Locate the cell with the specified text and output its (X, Y) center coordinate. 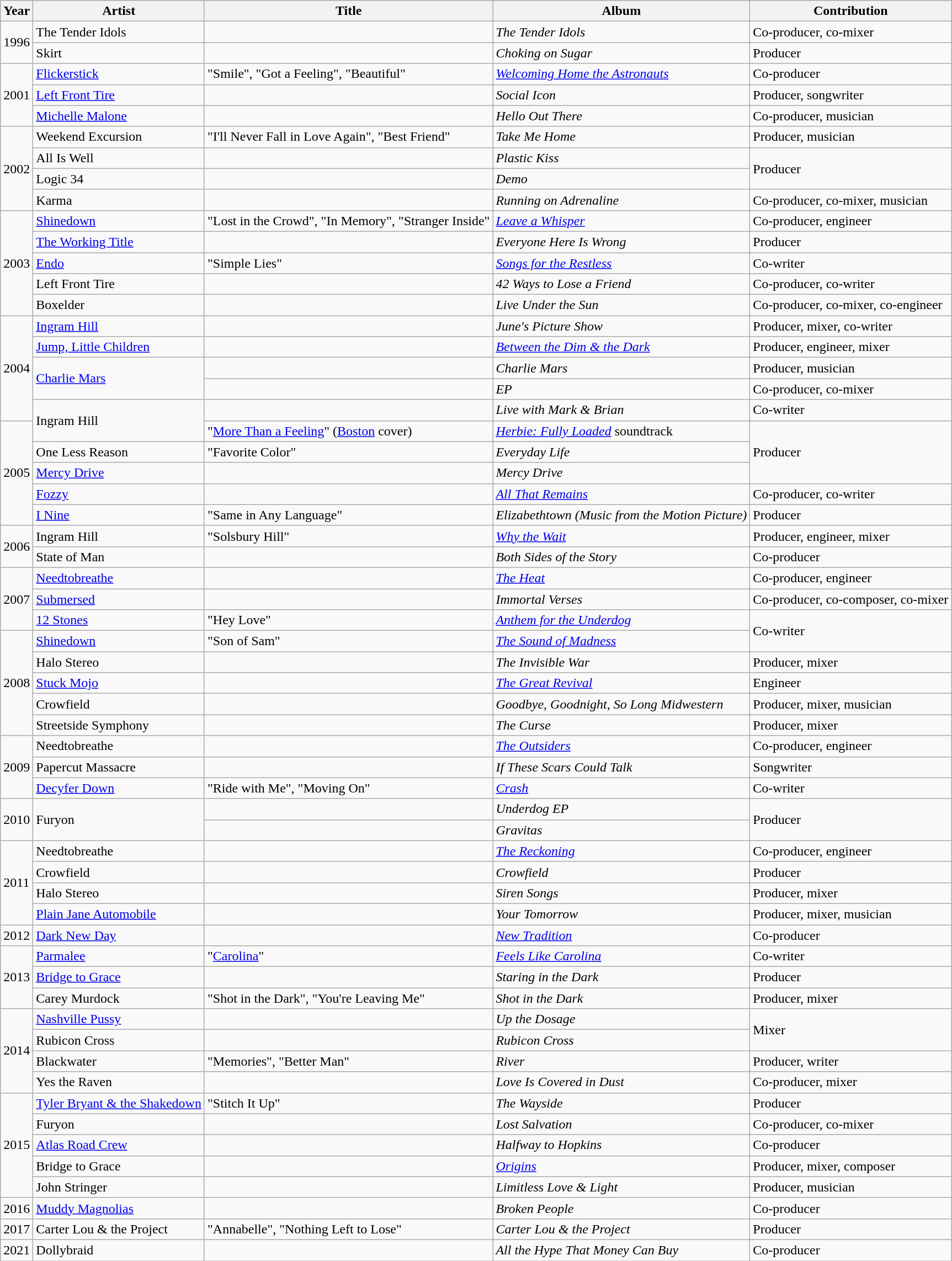
Up the Dosage (621, 1019)
2014 (17, 1051)
Shot in the Dark (621, 998)
Engineer (851, 683)
Weekend Excursion (119, 137)
Submersed (119, 599)
Album (621, 11)
"More Than a Feeling" (Boston cover) (348, 431)
2005 (17, 473)
"Memories", "Better Man" (348, 1061)
2016 (17, 1208)
"Hey Love" (348, 620)
2012 (17, 935)
Your Tomorrow (621, 914)
Underdog EP (621, 809)
Running on Adrenaline (621, 200)
"Same in Any Language" (348, 515)
"I'll Never Fall in Love Again", "Best Friend" (348, 137)
One Less Reason (119, 452)
"Favorite Color" (348, 452)
Both Sides of the Story (621, 557)
Streetside Symphony (119, 725)
Everyday Life (621, 452)
Feels Like Carolina (621, 956)
Hello Out There (621, 116)
2021 (17, 1250)
Fozzy (119, 494)
All the Hype That Money Can Buy (621, 1250)
Anthem for the Underdog (621, 620)
Carey Murdock (119, 998)
Endo (119, 263)
Papercut Massacre (119, 767)
"Simple Lies" (348, 263)
Nashville Pussy (119, 1019)
2010 (17, 820)
Michelle Malone (119, 116)
Parmalee (119, 956)
Dark New Day (119, 935)
Blackwater (119, 1061)
"Son of Sam" (348, 641)
The Wayside (621, 1103)
Artist (119, 11)
Co-producer, mixer (851, 1082)
"Carolina" (348, 956)
Tyler Bryant & the Shakedown (119, 1103)
Muddy Magnolias (119, 1208)
I Nine (119, 515)
New Tradition (621, 935)
2015 (17, 1145)
Year (17, 11)
"Annabelle", "Nothing Left to Lose" (348, 1229)
2011 (17, 882)
2004 (17, 368)
Demo (621, 179)
2007 (17, 599)
Songs for the Restless (621, 263)
Everyone Here Is Wrong (621, 242)
2013 (17, 977)
Stuck Mojo (119, 683)
12 Stones (119, 620)
Producer, writer (851, 1061)
Decyfer Down (119, 788)
2008 (17, 683)
Live with Mark & Brian (621, 410)
Plastic Kiss (621, 158)
Co-producer, co-mixer, musician (851, 200)
Mixer (851, 1030)
Origins (621, 1166)
Elizabethtown (Music from the Motion Picture) (621, 515)
The Heat (621, 578)
Social Icon (621, 95)
Immortal Verses (621, 599)
Skirt (119, 53)
Take Me Home (621, 137)
Atlas Road Crew (119, 1145)
The Great Revival (621, 683)
Jump, Little Children (119, 347)
Herbie: Fully Loaded soundtrack (621, 431)
Producer, songwriter (851, 95)
Title (348, 11)
All That Remains (621, 494)
2003 (17, 263)
Co-producer, co-composer, co-mixer (851, 599)
Staring in the Dark (621, 977)
Plain Jane Automobile (119, 914)
Siren Songs (621, 893)
"Ride with Me", "Moving On" (348, 788)
Gravitas (621, 830)
Co-producer, co-mixer, co-engineer (851, 305)
John Stringer (119, 1187)
2006 (17, 546)
"Stitch It Up" (348, 1103)
Producer, mixer, co-writer (851, 326)
The Working Title (119, 242)
Why the Wait (621, 536)
Welcoming Home the Astronauts (621, 74)
State of Man (119, 557)
2002 (17, 168)
Goodbye, Goodnight, So Long Midwestern (621, 704)
Live Under the Sun (621, 305)
Contribution (851, 11)
Crash (621, 788)
"Smile", "Got a Feeling", "Beautiful" (348, 74)
Love Is Covered in Dust (621, 1082)
Producer, mixer, composer (851, 1166)
Logic 34 (119, 179)
Limitless Love & Light (621, 1187)
All Is Well (119, 158)
Flickerstick (119, 74)
June's Picture Show (621, 326)
The Reckoning (621, 851)
Halfway to Hopkins (621, 1145)
The Sound of Madness (621, 641)
2001 (17, 95)
EP (621, 389)
Broken People (621, 1208)
2017 (17, 1229)
The Invisible War (621, 662)
"Shot in the Dark", "You're Leaving Me" (348, 998)
Leave a Whisper (621, 221)
Yes the Raven (119, 1082)
Choking on Sugar (621, 53)
1996 (17, 42)
The Outsiders (621, 746)
Dollybraid (119, 1250)
Songwriter (851, 767)
Between the Dim & the Dark (621, 347)
"Solsbury Hill" (348, 536)
2009 (17, 767)
Boxelder (119, 305)
Karma (119, 200)
"Lost in the Crowd", "In Memory", "Stranger Inside" (348, 221)
If These Scars Could Talk (621, 767)
Co-producer, musician (851, 116)
River (621, 1061)
42 Ways to Lose a Friend (621, 284)
Lost Salvation (621, 1124)
The Curse (621, 725)
